Pinpoint the cell where the given text exists, returning its (X, Y) midpoint coordinate. 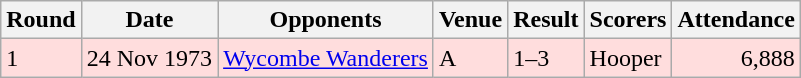
Wycombe Wanderers (326, 58)
Hooper (628, 58)
1–3 (546, 58)
Venue (470, 20)
24 Nov 1973 (149, 58)
6,888 (736, 58)
Date (149, 20)
Result (546, 20)
A (470, 58)
Attendance (736, 20)
1 (41, 58)
Scorers (628, 20)
Round (41, 20)
Opponents (326, 20)
